Locate the cell with the specified text and output its [X, Y] center coordinate. 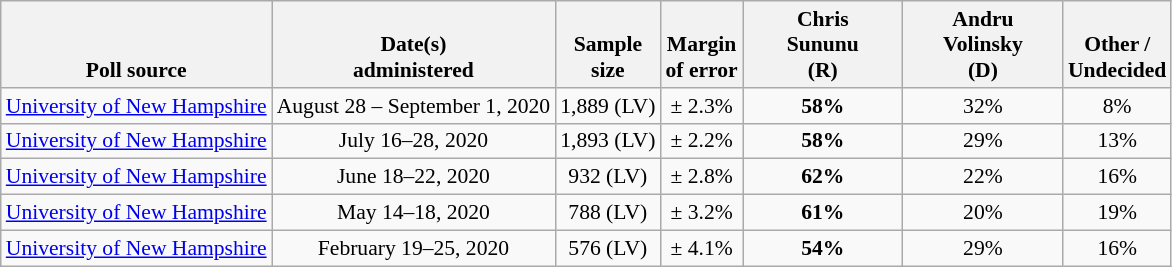
ChrisSununu(R) [823, 44]
AndruVolinsky(D) [983, 44]
13% [1117, 141]
22% [983, 177]
61% [823, 213]
20% [983, 213]
19% [1117, 213]
± 2.2% [701, 141]
32% [983, 106]
February 19–25, 2020 [414, 248]
1,893 (LV) [608, 141]
788 (LV) [608, 213]
Samplesize [608, 44]
± 2.3% [701, 106]
62% [823, 177]
June 18–22, 2020 [414, 177]
May 14–18, 2020 [414, 213]
Other /Undecided [1117, 44]
± 4.1% [701, 248]
Marginof error [701, 44]
932 (LV) [608, 177]
August 28 – September 1, 2020 [414, 106]
July 16–28, 2020 [414, 141]
54% [823, 248]
576 (LV) [608, 248]
± 2.8% [701, 177]
± 3.2% [701, 213]
8% [1117, 106]
1,889 (LV) [608, 106]
Poll source [136, 44]
Date(s)administered [414, 44]
